For the text-containing cell, return its midpoint in (x, y) coordinate format. 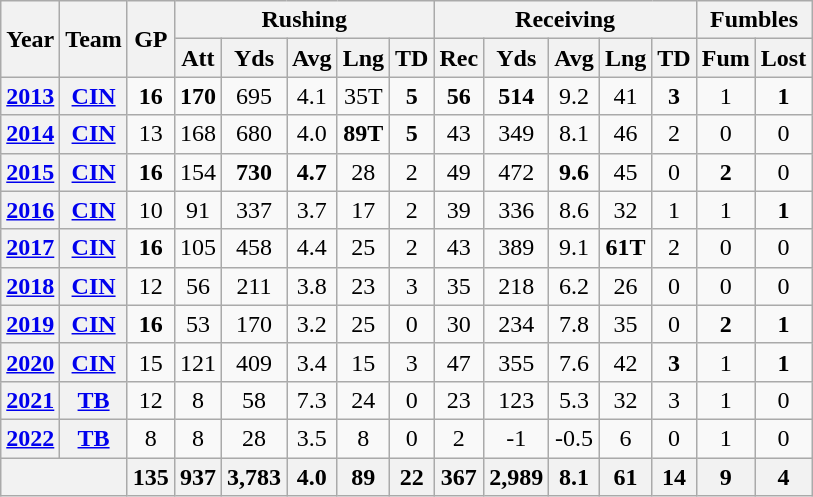
2,989 (516, 477)
17 (363, 210)
9.2 (574, 96)
-1 (516, 438)
4.1 (312, 96)
2015 (30, 172)
105 (198, 248)
91 (198, 210)
2020 (30, 362)
3,783 (254, 477)
409 (254, 362)
46 (625, 134)
5.3 (574, 400)
3.4 (312, 362)
937 (198, 477)
123 (516, 400)
168 (198, 134)
4 (783, 477)
121 (198, 362)
389 (516, 248)
89 (363, 477)
514 (516, 96)
47 (459, 362)
35T (363, 96)
2013 (30, 96)
218 (516, 286)
3.7 (312, 210)
2018 (30, 286)
7.6 (574, 362)
Year (30, 39)
89T (363, 134)
14 (674, 477)
30 (459, 324)
GP (150, 39)
8.6 (574, 210)
730 (254, 172)
349 (516, 134)
3.2 (312, 324)
680 (254, 134)
367 (459, 477)
9 (726, 477)
6.2 (574, 286)
45 (625, 172)
2019 (30, 324)
7.8 (574, 324)
58 (254, 400)
3.5 (312, 438)
336 (516, 210)
Fum (726, 58)
Rushing (304, 20)
41 (625, 96)
337 (254, 210)
695 (254, 96)
Rec (459, 58)
39 (459, 210)
49 (459, 172)
Receiving (565, 20)
2017 (30, 248)
9.6 (574, 172)
3.8 (312, 286)
Fumbles (754, 20)
10 (150, 210)
Lost (783, 58)
4.4 (312, 248)
234 (516, 324)
7.3 (312, 400)
53 (198, 324)
2016 (30, 210)
Att (198, 58)
Team (94, 39)
13 (150, 134)
9.1 (574, 248)
61T (625, 248)
-0.5 (574, 438)
26 (625, 286)
2022 (30, 438)
135 (150, 477)
2021 (30, 400)
61 (625, 477)
355 (516, 362)
24 (363, 400)
22 (412, 477)
2014 (30, 134)
154 (198, 172)
4.7 (312, 172)
6 (625, 438)
458 (254, 248)
42 (625, 362)
472 (516, 172)
211 (254, 286)
